Extract the (X, Y) coordinate from the center of the cell holding the provided text.  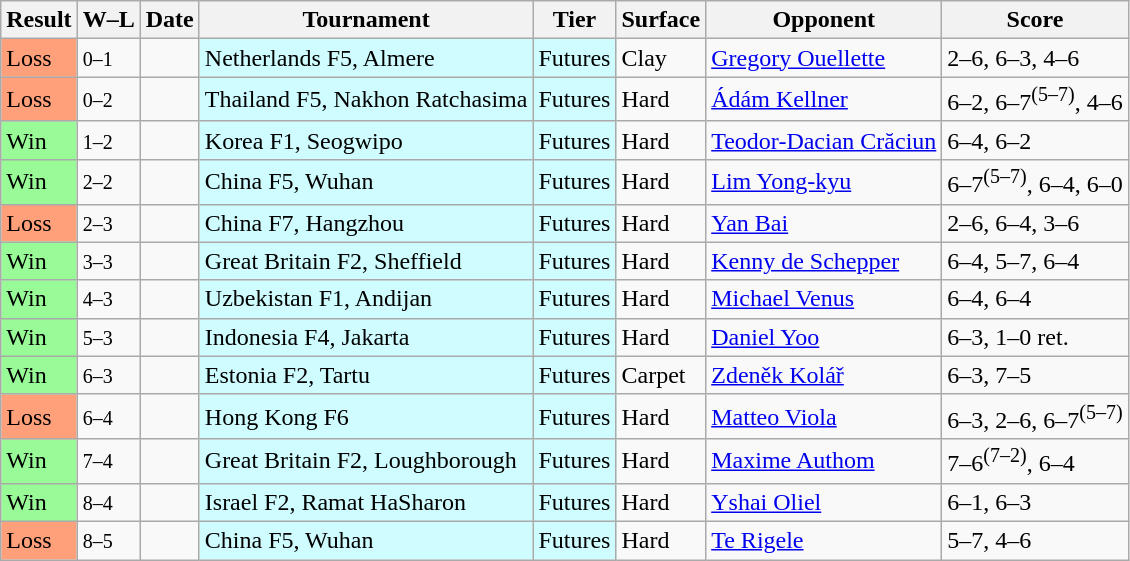
0–1 (108, 58)
7–4 (108, 462)
0–2 (108, 100)
6–2, 6–7(5–7), 4–6 (1035, 100)
5–7, 4–6 (1035, 541)
6–3, 7–5 (1035, 375)
6–3, 2–6, 6–7(5–7) (1035, 416)
W–L (108, 20)
Indonesia F4, Jakarta (366, 337)
8–4 (108, 502)
7–6(7–2), 6–4 (1035, 462)
Great Britain F2, Loughborough (366, 462)
Matteo Viola (824, 416)
Hong Kong F6 (366, 416)
6–7(5–7), 6–4, 6–0 (1035, 182)
Tier (574, 20)
3–3 (108, 261)
China F7, Hangzhou (366, 223)
2–3 (108, 223)
Yshai Oliel (824, 502)
Date (170, 20)
Great Britain F2, Sheffield (366, 261)
Estonia F2, Tartu (366, 375)
5–3 (108, 337)
Maxime Authom (824, 462)
Result (39, 20)
Daniel Yoo (824, 337)
2–2 (108, 182)
Teodor-Dacian Crăciun (824, 140)
Thailand F5, Nakhon Ratchasima (366, 100)
2–6, 6–4, 3–6 (1035, 223)
Netherlands F5, Almere (366, 58)
8–5 (108, 541)
Tournament (366, 20)
Clay (661, 58)
Kenny de Schepper (824, 261)
6–4, 6–4 (1035, 299)
Carpet (661, 375)
Yan Bai (824, 223)
1–2 (108, 140)
Gregory Ouellette (824, 58)
Uzbekistan F1, Andijan (366, 299)
Israel F2, Ramat HaSharon (366, 502)
Te Rigele (824, 541)
6–4, 6–2 (1035, 140)
Zdeněk Kolář (824, 375)
4–3 (108, 299)
Korea F1, Seogwipo (366, 140)
Surface (661, 20)
Michael Venus (824, 299)
Score (1035, 20)
2–6, 6–3, 4–6 (1035, 58)
6–4 (108, 416)
6–4, 5–7, 6–4 (1035, 261)
6–3 (108, 375)
Ádám Kellner (824, 100)
6–3, 1–0 ret. (1035, 337)
Opponent (824, 20)
6–1, 6–3 (1035, 502)
Lim Yong-kyu (824, 182)
